Identify which cell holds the provided text, then report its [x, y] central coordinate. 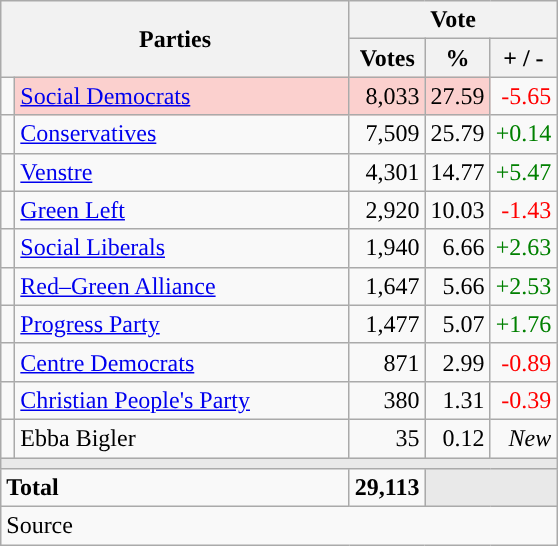
5.07 [458, 324]
Centre Democrats [182, 362]
-1.43 [524, 210]
14.77 [458, 172]
Venstre [182, 172]
+2.53 [524, 286]
25.79 [458, 134]
+5.47 [524, 172]
1,647 [387, 286]
Votes [387, 58]
Vote [452, 20]
Ebba Bigler [182, 438]
10.03 [458, 210]
35 [387, 438]
Conservatives [182, 134]
6.66 [458, 248]
380 [387, 400]
0.12 [458, 438]
-0.89 [524, 362]
+0.14 [524, 134]
2.99 [458, 362]
29,113 [387, 488]
+2.63 [524, 248]
Source [279, 526]
-0.39 [524, 400]
Parties [176, 39]
-5.65 [524, 96]
Total [176, 488]
871 [387, 362]
27.59 [458, 96]
5.66 [458, 286]
Green Left [182, 210]
1,477 [387, 324]
Red–Green Alliance [182, 286]
% [458, 58]
New [524, 438]
Social Liberals [182, 248]
4,301 [387, 172]
8,033 [387, 96]
+ / - [524, 58]
Progress Party [182, 324]
1,940 [387, 248]
1.31 [458, 400]
2,920 [387, 210]
7,509 [387, 134]
+1.76 [524, 324]
Social Democrats [182, 96]
Christian People's Party [182, 400]
